Return the (x, y) coordinate for the center point of the cell that contains the specified text.  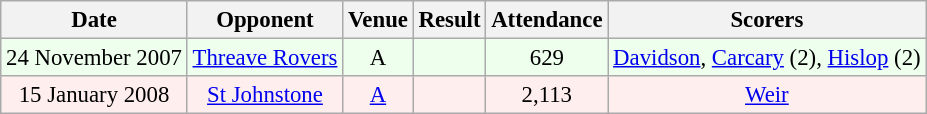
Davidson, Carcary (2), Hislop (2) (767, 58)
Venue (378, 20)
Date (94, 20)
St Johnstone (264, 95)
629 (547, 58)
2,113 (547, 95)
15 January 2008 (94, 95)
Weir (767, 95)
Result (450, 20)
Attendance (547, 20)
Threave Rovers (264, 58)
Opponent (264, 20)
Scorers (767, 20)
24 November 2007 (94, 58)
